Pinpoint the cell where the given text exists, returning its (X, Y) midpoint coordinate. 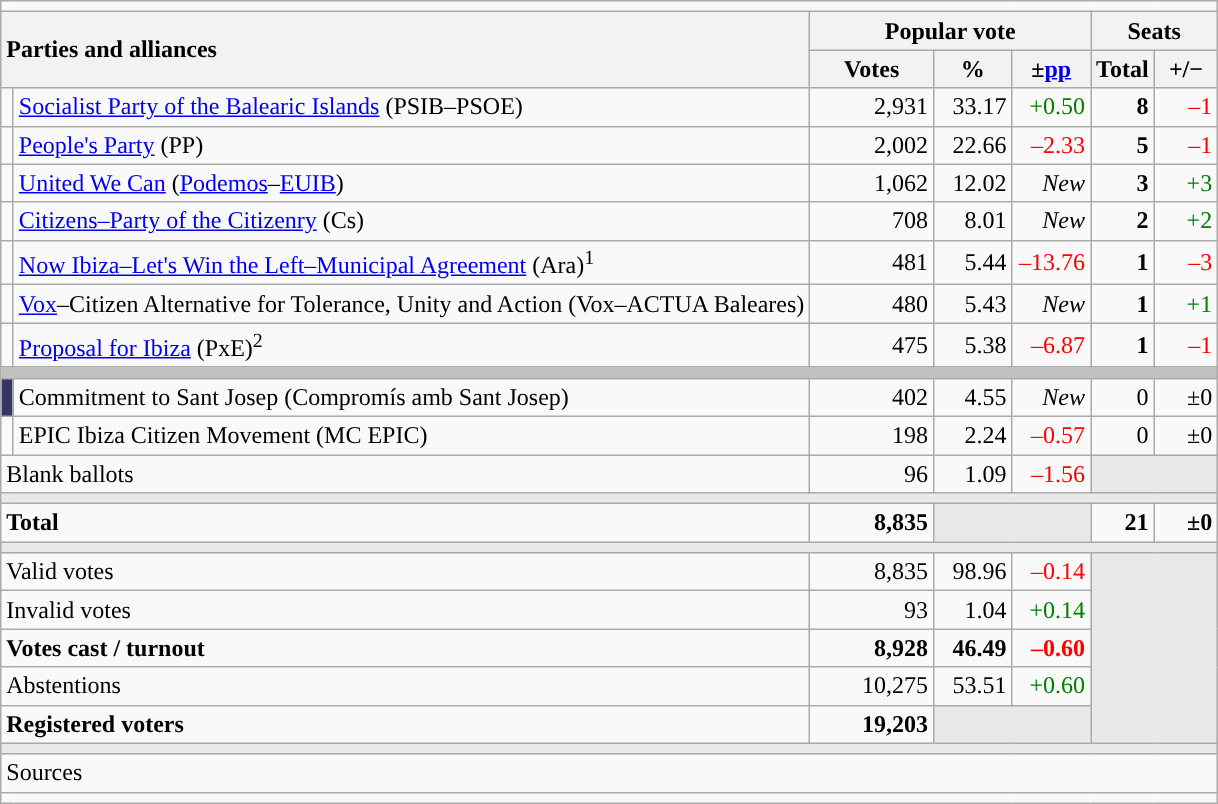
Seats (1154, 31)
33.17 (972, 107)
98.96 (972, 572)
+1 (1186, 304)
Parties and alliances (406, 50)
People's Party (PP) (412, 145)
402 (872, 397)
2,931 (872, 107)
8 (1123, 107)
–6.87 (1052, 346)
+/− (1186, 69)
46.49 (972, 648)
Socialist Party of the Balearic Islands (PSIB–PSOE) (412, 107)
Now Ibiza–Let's Win the Left–Municipal Agreement (Ara)1 (412, 262)
93 (872, 610)
Votes (872, 69)
22.66 (972, 145)
–0.14 (1052, 572)
Abstentions (406, 686)
4.55 (972, 397)
5 (1123, 145)
53.51 (972, 686)
5.43 (972, 304)
Citizens–Party of the Citizenry (Cs) (412, 221)
Commitment to Sant Josep (Compromís amb Sant Josep) (412, 397)
–0.57 (1052, 435)
EPIC Ibiza Citizen Movement (MC EPIC) (412, 435)
480 (872, 304)
+0.14 (1052, 610)
1,062 (872, 183)
2,002 (872, 145)
96 (872, 474)
–13.76 (1052, 262)
2.24 (972, 435)
10,275 (872, 686)
2 (1123, 221)
3 (1123, 183)
Votes cast / turnout (406, 648)
+0.50 (1052, 107)
198 (872, 435)
+0.60 (1052, 686)
475 (872, 346)
Popular vote (950, 31)
Proposal for Ibiza (PxE)2 (412, 346)
5.44 (972, 262)
Vox–Citizen Alternative for Tolerance, Unity and Action (Vox–ACTUA Baleares) (412, 304)
1.04 (972, 610)
+2 (1186, 221)
8.01 (972, 221)
Sources (610, 773)
Valid votes (406, 572)
Blank ballots (406, 474)
Invalid votes (406, 610)
–1.56 (1052, 474)
±pp (1052, 69)
708 (872, 221)
Registered voters (406, 724)
% (972, 69)
–3 (1186, 262)
21 (1123, 523)
5.38 (972, 346)
1.09 (972, 474)
8,928 (872, 648)
19,203 (872, 724)
+3 (1186, 183)
481 (872, 262)
–0.60 (1052, 648)
United We Can (Podemos–EUIB) (412, 183)
12.02 (972, 183)
–2.33 (1052, 145)
